Return the [X, Y] coordinate for the center point of the cell that contains the specified text.  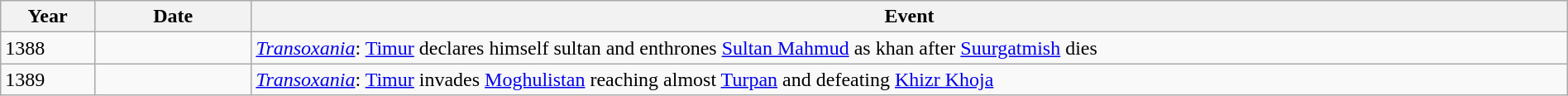
Date [172, 17]
Event [910, 17]
Year [48, 17]
Transoxania: Timur invades Moghulistan reaching almost Turpan and defeating Khizr Khoja [910, 79]
Transoxania: Timur declares himself sultan and enthrones Sultan Mahmud as khan after Suurgatmish dies [910, 48]
1388 [48, 48]
1389 [48, 79]
